Locate the cell with the specified text and output its (X, Y) center coordinate. 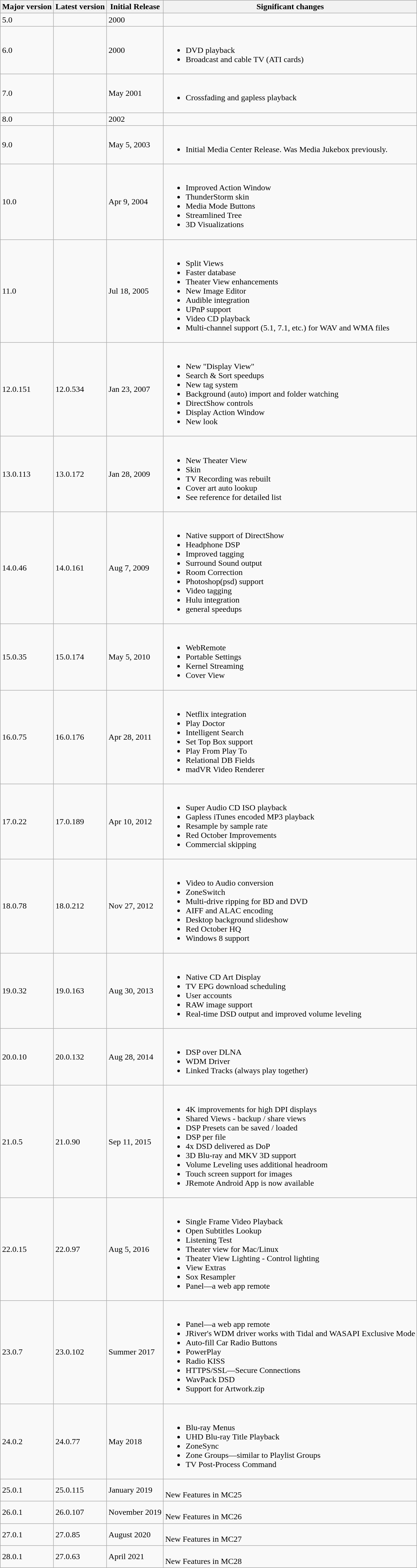
28.0.1 (27, 1556)
Jan 23, 2007 (135, 389)
New Theater ViewSkinTV Recording was rebuiltCover art auto lookupSee reference for detailed list (290, 474)
15.0.174 (80, 657)
27.0.63 (80, 1556)
Apr 10, 2012 (135, 822)
19.0.32 (27, 991)
21.0.5 (27, 1142)
17.0.22 (27, 822)
13.0.172 (80, 474)
23.0.7 (27, 1352)
November 2019 (135, 1512)
10.0 (27, 202)
16.0.176 (80, 737)
Major version (27, 7)
26.0.1 (27, 1512)
New Features in MC27 (290, 1535)
Significant changes (290, 7)
16.0.75 (27, 737)
25.0.115 (80, 1490)
May 5, 2010 (135, 657)
20.0.10 (27, 1057)
Jul 18, 2005 (135, 291)
19.0.163 (80, 991)
Initial Release (135, 7)
18.0.78 (27, 906)
May 2018 (135, 1441)
Super Audio CD ISO playbackGapless iTunes encoded MP3 playbackResample by sample rateRed October ImprovementsCommercial skipping (290, 822)
27.0.1 (27, 1535)
Aug 30, 2013 (135, 991)
17.0.189 (80, 822)
15.0.35 (27, 657)
Netflix integrationPlay DoctorIntelligent SearchSet Top Box supportPlay From Play ToRelational DB FieldsmadVR Video Renderer (290, 737)
8.0 (27, 119)
August 2020 (135, 1535)
Improved Action WindowThunderStorm skinMedia Mode ButtonsStreamlined Tree3D Visualizations (290, 202)
May 2001 (135, 93)
April 2021 (135, 1556)
New Features in MC26 (290, 1512)
Crossfading and gapless playback (290, 93)
27.0.85 (80, 1535)
Latest version (80, 7)
Blu-ray MenusUHD Blu-ray Title PlaybackZoneSyncZone Groups—similar to Playlist GroupsTV Post-Process Command (290, 1441)
New Features in MC25 (290, 1490)
Apr 28, 2011 (135, 737)
26.0.107 (80, 1512)
13.0.113 (27, 474)
24.0.77 (80, 1441)
12.0.534 (80, 389)
January 2019 (135, 1490)
Nov 27, 2012 (135, 906)
Aug 28, 2014 (135, 1057)
20.0.132 (80, 1057)
24.0.2 (27, 1441)
2002 (135, 119)
6.0 (27, 50)
9.0 (27, 145)
New Features in MC28 (290, 1556)
Apr 9, 2004 (135, 202)
May 5, 2003 (135, 145)
Aug 5, 2016 (135, 1249)
DVD playbackBroadcast and cable TV (ATI cards) (290, 50)
25.0.1 (27, 1490)
22.0.15 (27, 1249)
12.0.151 (27, 389)
5.0 (27, 20)
DSP over DLNAWDM DriverLinked Tracks (always play together) (290, 1057)
WebRemotePortable SettingsKernel StreamingCover View (290, 657)
Jan 28, 2009 (135, 474)
18.0.212 (80, 906)
14.0.46 (27, 567)
7.0 (27, 93)
New "Display View"Search & Sort speedupsNew tag systemBackground (auto) import and folder watchingDirectShow controlsDisplay Action WindowNew look (290, 389)
11.0 (27, 291)
Summer 2017 (135, 1352)
Sep 11, 2015 (135, 1142)
Native CD Art DisplayTV EPG download schedulingUser accountsRAW image supportReal-time DSD output and improved volume leveling (290, 991)
21.0.90 (80, 1142)
Initial Media Center Release. Was Media Jukebox previously. (290, 145)
14.0.161 (80, 567)
22.0.97 (80, 1249)
23.0.102 (80, 1352)
Aug 7, 2009 (135, 567)
